Determine the (x, y) coordinate at the center of the cell enclosing the given text.  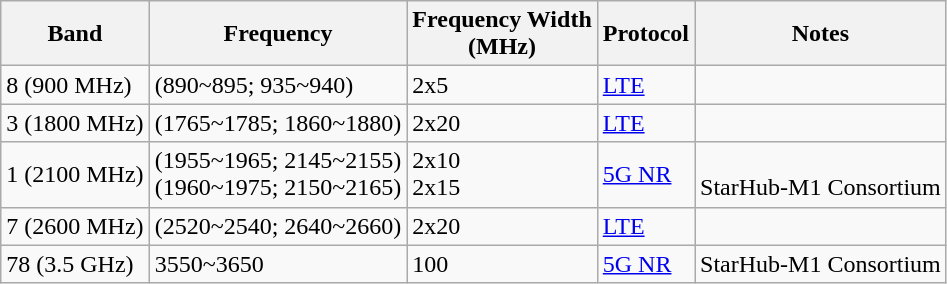
2x5 (502, 85)
(890~895; 935~940) (278, 85)
Frequency (278, 34)
Notes (821, 34)
(2520~2540; 2640~2660) (278, 226)
78 (3.5 GHz) (75, 264)
(1955~1965; 2145~2155) (1960~1975; 2150~2165) (278, 174)
3550~3650 (278, 264)
(1765~1785; 1860~1880) (278, 123)
Protocol (646, 34)
100 (502, 264)
2x10 2x15 (502, 174)
1 (2100 MHz) (75, 174)
Band (75, 34)
7 (2600 MHz) (75, 226)
3 (1800 MHz) (75, 123)
8 (900 MHz) (75, 85)
Frequency Width(MHz) (502, 34)
